Extract the (x, y) coordinate from the center of the cell holding the provided text.  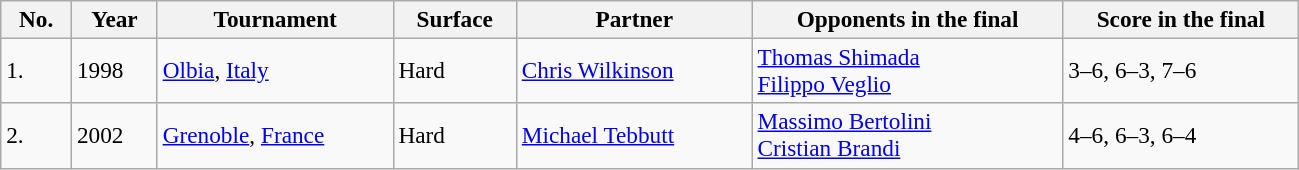
Olbia, Italy (275, 70)
Grenoble, France (275, 136)
2002 (115, 136)
Chris Wilkinson (634, 70)
1998 (115, 70)
2. (36, 136)
3–6, 6–3, 7–6 (1181, 70)
No. (36, 19)
Year (115, 19)
Surface (454, 19)
Tournament (275, 19)
Thomas Shimada Filippo Veglio (908, 70)
Opponents in the final (908, 19)
Michael Tebbutt (634, 136)
Partner (634, 19)
4–6, 6–3, 6–4 (1181, 136)
Massimo Bertolini Cristian Brandi (908, 136)
Score in the final (1181, 19)
1. (36, 70)
